Find where the given text appears and provide that cell's center as [X, Y] coordinate. 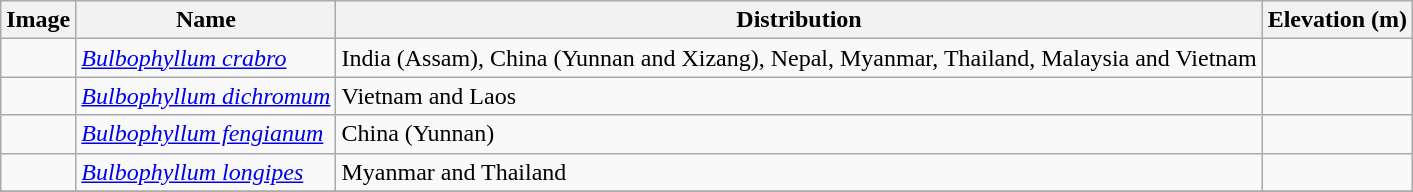
Bulbophyllum dichromum [206, 96]
Bulbophyllum fengianum [206, 134]
Bulbophyllum crabro [206, 58]
Myanmar and Thailand [799, 172]
Bulbophyllum longipes [206, 172]
China (Yunnan) [799, 134]
Image [38, 20]
India (Assam), China (Yunnan and Xizang), Nepal, Myanmar, Thailand, Malaysia and Vietnam [799, 58]
Vietnam and Laos [799, 96]
Distribution [799, 20]
Name [206, 20]
Elevation (m) [1337, 20]
